Output the (x, y) coordinate of the center of the cell containing the given text.  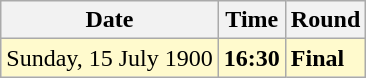
Date (110, 20)
Round (325, 20)
Time (252, 20)
Final (325, 58)
Sunday, 15 July 1900 (110, 58)
16:30 (252, 58)
